Return the [x, y] coordinate for the center point of the cell that contains the specified text.  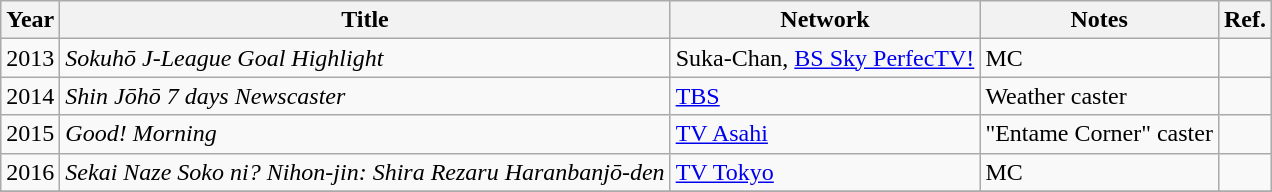
Sokuhō J-League Goal Highlight [365, 58]
Notes [1100, 20]
Suka-Chan, BS Sky PerfecTV! [825, 58]
Ref. [1244, 20]
TV Tokyo [825, 172]
2016 [30, 172]
TV Asahi [825, 134]
Year [30, 20]
Network [825, 20]
Shin Jōhō 7 days Newscaster [365, 96]
2013 [30, 58]
Title [365, 20]
2015 [30, 134]
Sekai Naze Soko ni? Nihon-jin: Shira Rezaru Haranbanjō-den [365, 172]
Weather caster [1100, 96]
Good! Morning [365, 134]
2014 [30, 96]
TBS [825, 96]
"Entame Corner" caster [1100, 134]
